For the text-containing cell, return its midpoint in (X, Y) coordinate format. 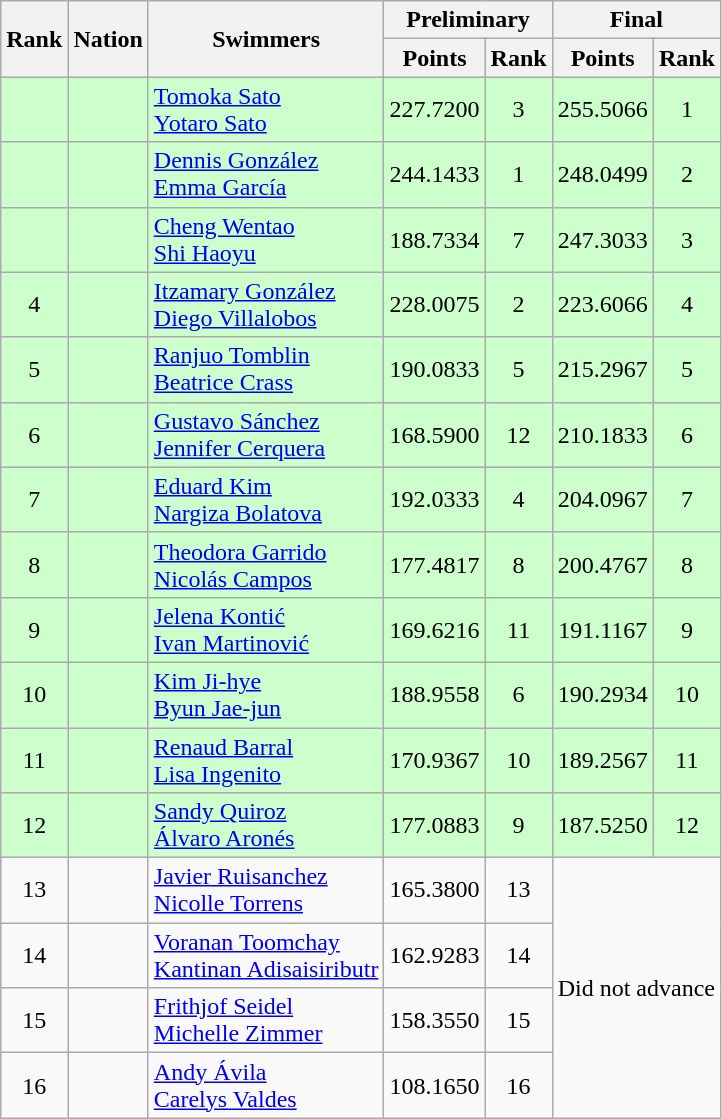
188.9558 (434, 694)
Kim Ji-hyeByun Jae-jun (266, 694)
188.7334 (434, 240)
165.3800 (434, 890)
248.0499 (602, 174)
Itzamary GonzálezDiego Villalobos (266, 304)
190.2934 (602, 694)
Renaud BarralLisa Ingenito (266, 760)
162.9283 (434, 956)
Ranjuo TomblinBeatrice Crass (266, 370)
Tomoka SatoYotaro Sato (266, 110)
190.0833 (434, 370)
177.0883 (434, 826)
255.5066 (602, 110)
Frithjof SeidelMichelle Zimmer (266, 1020)
192.0333 (434, 500)
Final (636, 20)
247.3033 (602, 240)
Javier RuisanchezNicolle Torrens (266, 890)
Voranan ToomchayKantinan Adisaisiributr (266, 956)
Dennis GonzálezEmma García (266, 174)
Cheng WentaoShi Haoyu (266, 240)
Eduard KimNargiza Bolatova (266, 500)
215.2967 (602, 370)
Gustavo SánchezJennifer Cerquera (266, 434)
204.0967 (602, 500)
191.1167 (602, 630)
189.2567 (602, 760)
210.1833 (602, 434)
168.5900 (434, 434)
108.1650 (434, 1086)
Theodora GarridoNicolás Campos (266, 564)
223.6066 (602, 304)
227.7200 (434, 110)
228.0075 (434, 304)
244.1433 (434, 174)
169.6216 (434, 630)
170.9367 (434, 760)
200.4767 (602, 564)
Nation (108, 39)
Andy ÁvilaCarelys Valdes (266, 1086)
177.4817 (434, 564)
Swimmers (266, 39)
187.5250 (602, 826)
Sandy QuirozÁlvaro Aronés (266, 826)
Preliminary (468, 20)
Did not advance (636, 988)
158.3550 (434, 1020)
Jelena KontićIvan Martinović (266, 630)
